Extract the [X, Y] coordinate from the center of the cell holding the provided text.  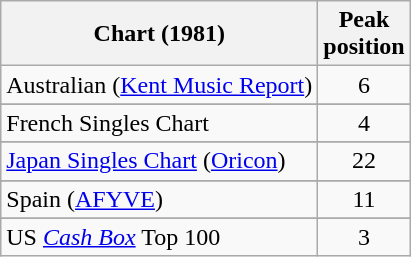
Japan Singles Chart (Oricon) [160, 161]
4 [364, 123]
3 [364, 237]
Chart (1981) [160, 34]
Australian (Kent Music Report) [160, 85]
US Cash Box Top 100 [160, 237]
French Singles Chart [160, 123]
Peakposition [364, 34]
Spain (AFYVE) [160, 199]
11 [364, 199]
6 [364, 85]
22 [364, 161]
